Extract the (x, y) coordinate from the center of the cell holding the provided text.  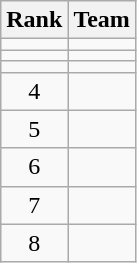
7 (34, 205)
6 (34, 167)
5 (34, 129)
Team (102, 20)
Rank (34, 20)
8 (34, 243)
4 (34, 91)
